Scan for the cell matching the given text and deliver its (x, y) coordinate at center. 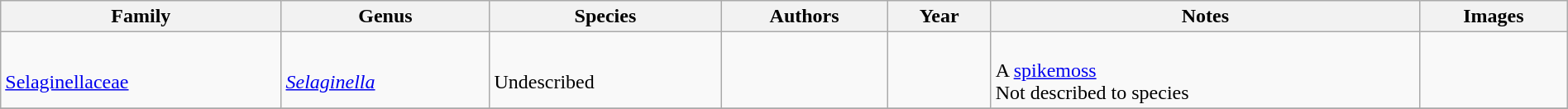
Selaginella (385, 70)
Undescribed (605, 70)
Selaginellaceae (141, 70)
Genus (385, 17)
Images (1494, 17)
Species (605, 17)
Authors (804, 17)
Family (141, 17)
Year (939, 17)
A spikemoss Not described to species (1205, 70)
Notes (1205, 17)
